Capture the cell that displays the provided text and extract its (X, Y) central coordinate. 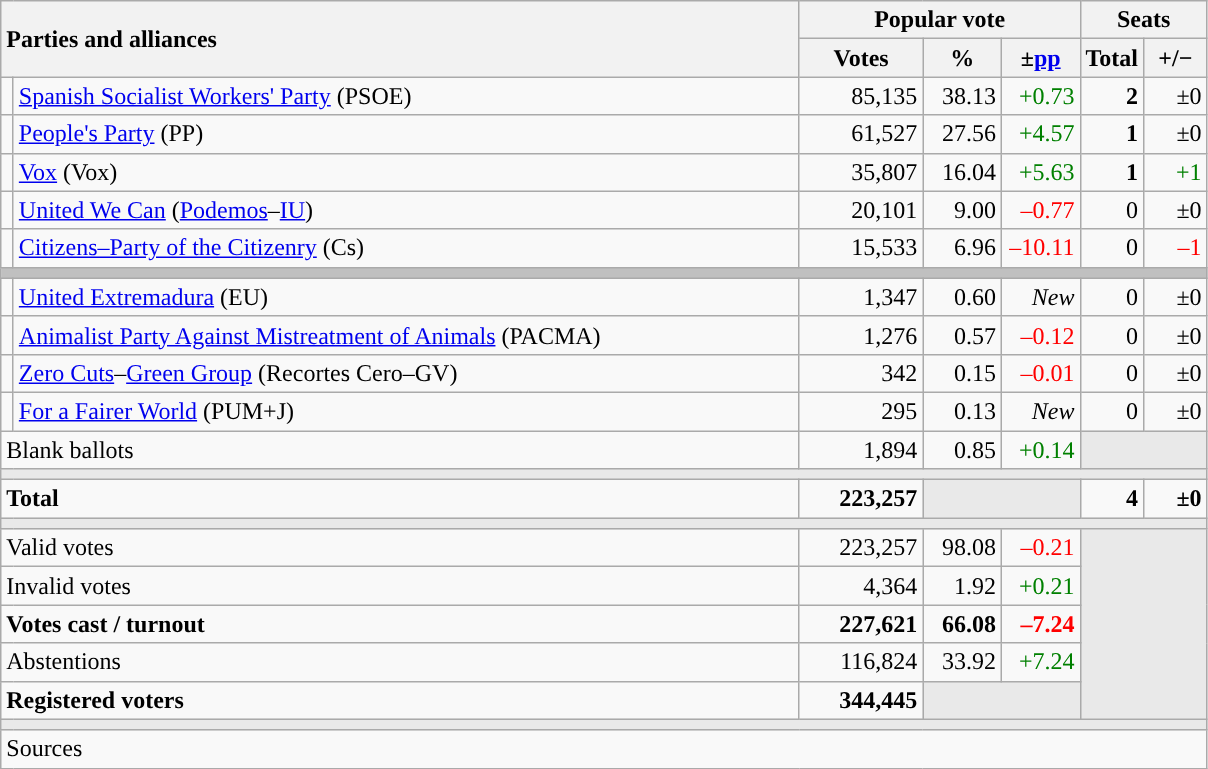
33.92 (962, 662)
People's Party (PP) (406, 134)
–10.11 (1040, 248)
342 (861, 373)
0.15 (962, 373)
66.08 (962, 624)
0.85 (962, 449)
Abstentions (400, 662)
+0.21 (1040, 586)
98.08 (962, 548)
+0.14 (1040, 449)
+1 (1176, 172)
61,527 (861, 134)
±pp (1040, 58)
+5.63 (1040, 172)
9.00 (962, 210)
–0.12 (1040, 335)
–0.21 (1040, 548)
United Extremadura (EU) (406, 297)
Votes (861, 58)
–0.77 (1040, 210)
Sources (604, 749)
Zero Cuts–Green Group (Recortes Cero–GV) (406, 373)
20,101 (861, 210)
Vox (Vox) (406, 172)
Valid votes (400, 548)
–1 (1176, 248)
Citizens–Party of the Citizenry (Cs) (406, 248)
Registered voters (400, 700)
4 (1112, 499)
United We Can (Podemos–IU) (406, 210)
16.04 (962, 172)
+0.73 (1040, 96)
344,445 (861, 700)
1,276 (861, 335)
1,347 (861, 297)
–7.24 (1040, 624)
–0.01 (1040, 373)
0.13 (962, 411)
Parties and alliances (400, 39)
+7.24 (1040, 662)
295 (861, 411)
+4.57 (1040, 134)
2 (1112, 96)
0.60 (962, 297)
15,533 (861, 248)
Votes cast / turnout (400, 624)
Animalist Party Against Mistreatment of Animals (PACMA) (406, 335)
For a Fairer World (PUM+J) (406, 411)
6.96 (962, 248)
227,621 (861, 624)
4,364 (861, 586)
Popular vote (940, 20)
Blank ballots (400, 449)
27.56 (962, 134)
35,807 (861, 172)
Seats (1144, 20)
+/− (1176, 58)
116,824 (861, 662)
Spanish Socialist Workers' Party (PSOE) (406, 96)
85,135 (861, 96)
Invalid votes (400, 586)
38.13 (962, 96)
1.92 (962, 586)
0.57 (962, 335)
% (962, 58)
1,894 (861, 449)
